Locate the cell with the specified text and output its [X, Y] center coordinate. 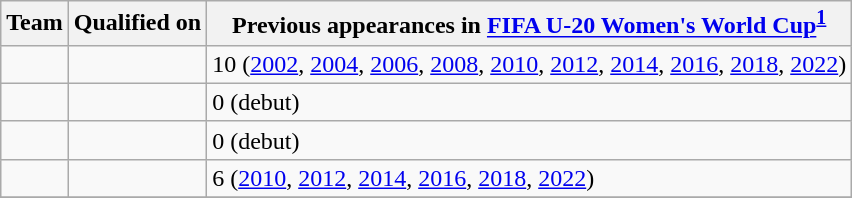
Previous appearances in FIFA U-20 Women's World Cup1 [530, 24]
10 (2002, 2004, 2006, 2008, 2010, 2012, 2014, 2016, 2018, 2022) [530, 64]
6 (2010, 2012, 2014, 2016, 2018, 2022) [530, 178]
Qualified on [137, 24]
Team [35, 24]
